Locate the cell with the specified text and output its (X, Y) center coordinate. 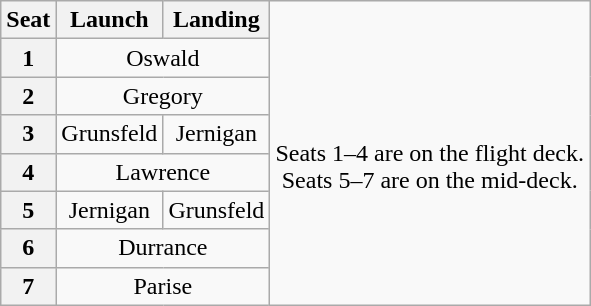
Parise (163, 286)
7 (28, 286)
Durrance (163, 248)
Launch (110, 20)
Landing (216, 20)
Gregory (163, 96)
1 (28, 58)
2 (28, 96)
4 (28, 172)
Seat (28, 20)
3 (28, 134)
Oswald (163, 58)
6 (28, 248)
Lawrence (163, 172)
Seats 1–4 are on the flight deck.Seats 5–7 are on the mid-deck. (430, 153)
5 (28, 210)
